Output the (x, y) coordinate of the center of the cell containing the given text.  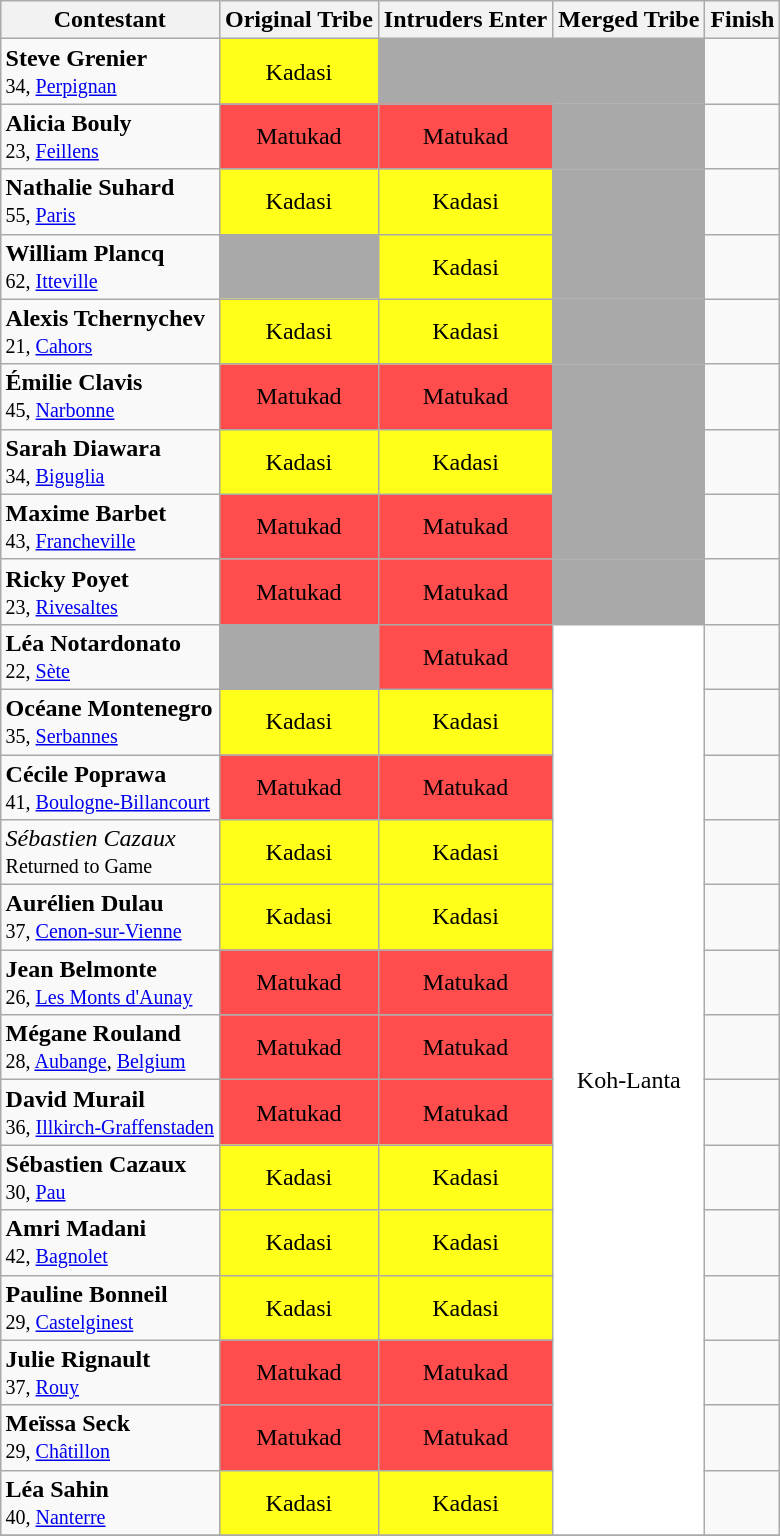
Aurélien Dulau37, Cenon-sur-Vienne (110, 918)
Alicia Bouly23, Feillens (110, 136)
Océane Montenegro35, Serbannes (110, 722)
Intruders Enter (465, 20)
Émilie Clavis45, Narbonne (110, 396)
William Plancq62, Itteville (110, 266)
Alexis Tchernychev21, Cahors (110, 332)
Mégane Rouland28, Aubange, Belgium (110, 1048)
Léa Notardonato22, Sète (110, 656)
Merged Tribe (629, 20)
Pauline Bonneil29, Castelginest (110, 1308)
Koh-Lanta (629, 1080)
Sarah Diawara34, Biguglia (110, 462)
Amri Madani42, Bagnolet (110, 1242)
Nathalie Suhard55, Paris (110, 202)
David Murail36, Illkirch-Graffenstaden (110, 1112)
Original Tribe (298, 20)
Julie Rignault37, Rouy (110, 1372)
Sébastien CazauxReturned to Game (110, 852)
Maxime Barbet43, Francheville (110, 526)
Ricky Poyet23, Rivesaltes (110, 592)
Sébastien Cazaux30, Pau (110, 1178)
Finish (742, 20)
Jean Belmonte26, Les Monts d'Aunay (110, 982)
Cécile Poprawa41, Boulogne-Billancourt (110, 786)
Meïssa Seck29, Châtillon (110, 1438)
Léa Sahin40, Nanterre (110, 1502)
Contestant (110, 20)
Steve Grenier34, Perpignan (110, 72)
